Return the [X, Y] coordinate for the center point of the cell that contains the specified text.  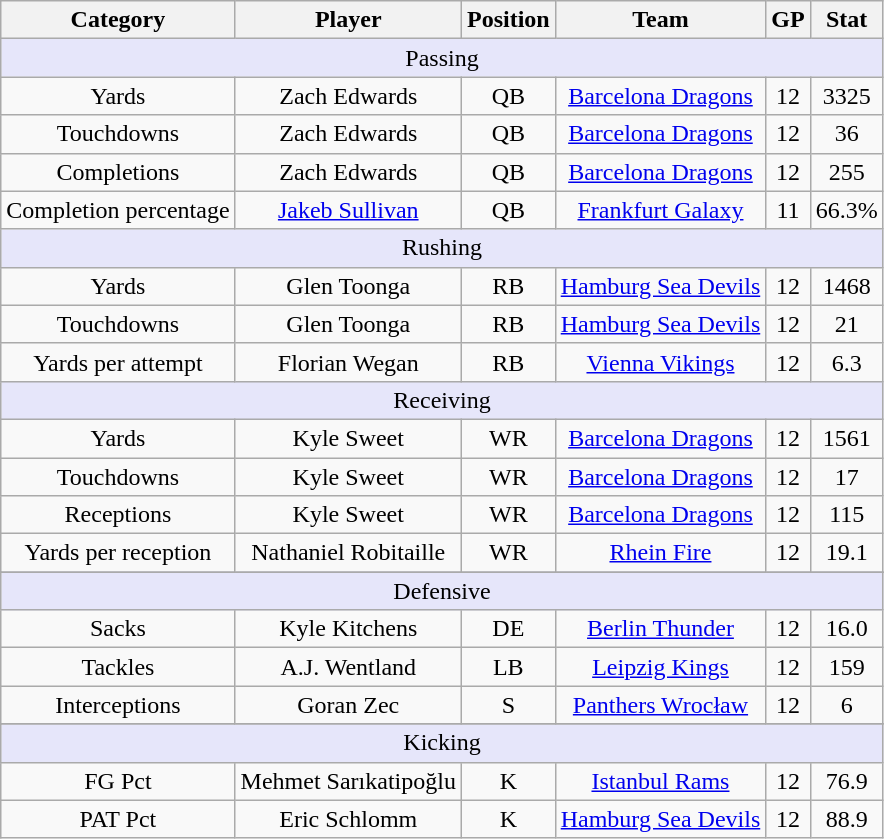
16.0 [846, 629]
Eric Schlomm [348, 819]
6 [846, 705]
115 [846, 515]
1561 [846, 438]
A.J. Wentland [348, 667]
Leipzig Kings [660, 667]
Completions [118, 172]
Nathaniel Robitaille [348, 553]
Yards per reception [118, 553]
Kicking [442, 743]
FG Pct [118, 781]
Stat [846, 20]
Rushing [442, 248]
Jakeb Sullivan [348, 210]
Vienna Vikings [660, 362]
Frankfurt Galaxy [660, 210]
Completion percentage [118, 210]
PAT Pct [118, 819]
Defensive [442, 591]
159 [846, 667]
3325 [846, 96]
Goran Zec [348, 705]
76.9 [846, 781]
Team [660, 20]
Rhein Fire [660, 553]
21 [846, 324]
88.9 [846, 819]
Istanbul Rams [660, 781]
Receptions [118, 515]
1468 [846, 286]
6.3 [846, 362]
Florian Wegan [348, 362]
Sacks [118, 629]
Category [118, 20]
19.1 [846, 553]
Player [348, 20]
LB [508, 667]
66.3% [846, 210]
Receiving [442, 400]
17 [846, 477]
Mehmet Sarıkatipoğlu [348, 781]
Tackles [118, 667]
Kyle Kitchens [348, 629]
DE [508, 629]
Passing [442, 58]
Interceptions [118, 705]
Panthers Wrocław [660, 705]
255 [846, 172]
S [508, 705]
36 [846, 134]
GP [788, 20]
Position [508, 20]
Berlin Thunder [660, 629]
Yards per attempt [118, 362]
11 [788, 210]
